From the cell containing the given text, extract its center point as (x, y) coordinate. 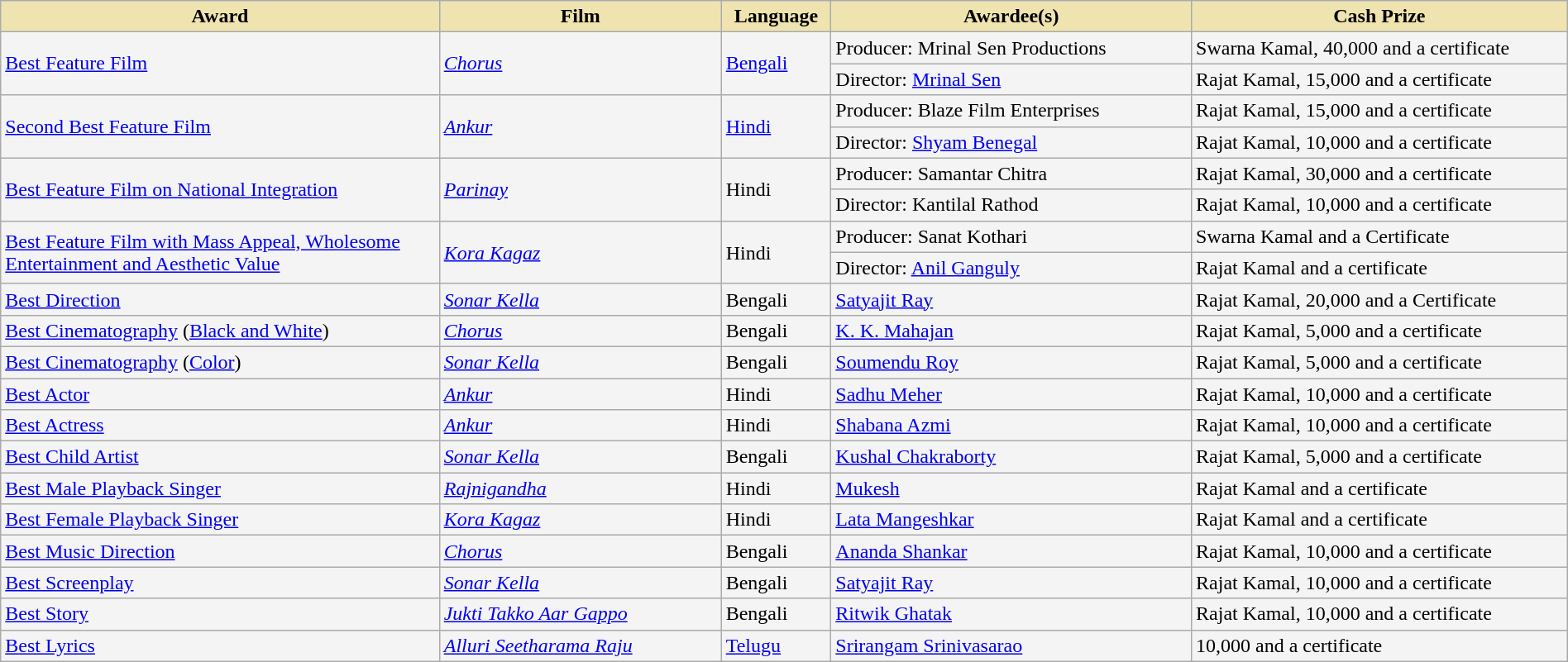
Best Story (220, 614)
Alluri Seetharama Raju (581, 645)
Telugu (776, 645)
Best Actor (220, 394)
Producer: Samantar Chitra (1011, 174)
Shabana Azmi (1011, 426)
Producer: Blaze Film Enterprises (1011, 111)
Film (581, 17)
Ananda Shankar (1011, 551)
Parinay (581, 189)
Award (220, 17)
Rajat Kamal, 30,000 and a certificate (1379, 174)
Rajnigandha (581, 488)
Producer: Mrinal Sen Productions (1011, 48)
10,000 and a certificate (1379, 645)
Director: Mrinal Sen (1011, 79)
Best Male Playback Singer (220, 488)
Best Feature Film with Mass Appeal, Wholesome Entertainment and Aesthetic Value (220, 252)
Director: Anil Ganguly (1011, 268)
Second Best Feature Film (220, 126)
Producer: Sanat Kothari (1011, 236)
Best Actress (220, 426)
Rajat Kamal, 20,000 and a Certificate (1379, 299)
Ritwik Ghatak (1011, 614)
Language (776, 17)
Lata Mangeshkar (1011, 520)
Srirangam Srinivasarao (1011, 645)
Best Lyrics (220, 645)
Best Feature Film on National Integration (220, 189)
Best Screenplay (220, 583)
Director: Kantilal Rathod (1011, 205)
Cash Prize (1379, 17)
Director: Shyam Benegal (1011, 142)
Awardee(s) (1011, 17)
Best Cinematography (Black and White) (220, 331)
Swarna Kamal, 40,000 and a certificate (1379, 48)
Best Direction (220, 299)
Best Child Artist (220, 457)
K. K. Mahajan (1011, 331)
Kushal Chakraborty (1011, 457)
Sadhu Meher (1011, 394)
Best Feature Film (220, 64)
Best Cinematography (Color) (220, 362)
Mukesh (1011, 488)
Swarna Kamal and a Certificate (1379, 236)
Soumendu Roy (1011, 362)
Best Music Direction (220, 551)
Jukti Takko Aar Gappo (581, 614)
Best Female Playback Singer (220, 520)
